Locate the cell with the specified text and output its [X, Y] center coordinate. 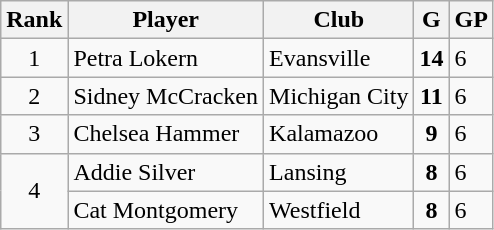
9 [432, 134]
Michigan City [339, 96]
Sidney McCracken [166, 96]
Petra Lokern [166, 58]
Rank [34, 20]
11 [432, 96]
Evansville [339, 58]
GP [471, 20]
Addie Silver [166, 172]
Lansing [339, 172]
Chelsea Hammer [166, 134]
Kalamazoo [339, 134]
Cat Montgomery [166, 210]
14 [432, 58]
2 [34, 96]
G [432, 20]
3 [34, 134]
Player [166, 20]
1 [34, 58]
Club [339, 20]
4 [34, 191]
Westfield [339, 210]
